Locate the cell with the specified text and output its (x, y) center coordinate. 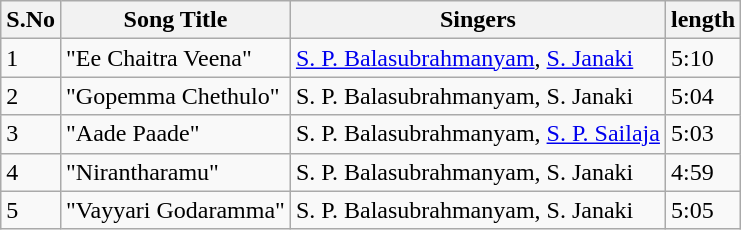
2 (31, 96)
1 (31, 58)
"Nirantharamu" (175, 172)
5 (31, 210)
5:10 (702, 58)
5:05 (702, 210)
"Ee Chaitra Veena" (175, 58)
S. P. Balasubrahmanyam, S. P. Sailaja (478, 134)
length (702, 20)
5:03 (702, 134)
S.No (31, 20)
Singers (478, 20)
4:59 (702, 172)
"Aade Paade" (175, 134)
3 (31, 134)
"Gopemma Chethulo" (175, 96)
Song Title (175, 20)
"Vayyari Godaramma" (175, 210)
4 (31, 172)
5:04 (702, 96)
